For the text-containing cell, return its midpoint in [x, y] coordinate format. 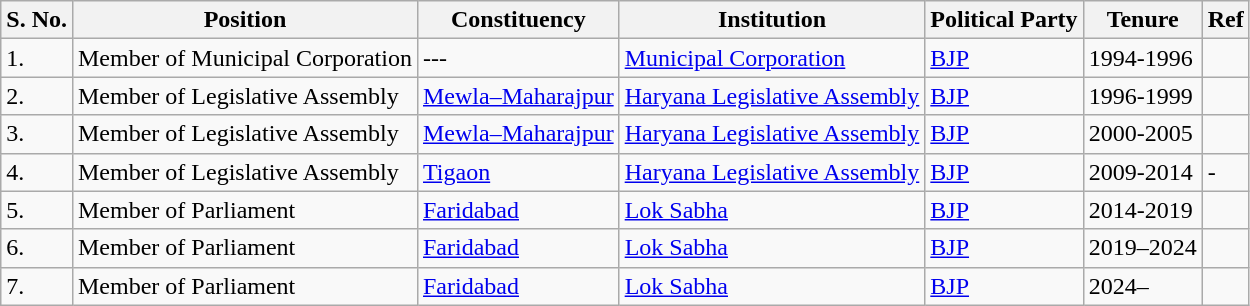
2009-2014 [1142, 172]
1. [37, 58]
2024– [1142, 286]
Constituency [518, 20]
4. [37, 172]
Political Party [1004, 20]
2014-2019 [1142, 210]
Ref [1226, 20]
5. [37, 210]
Institution [772, 20]
Member of Municipal Corporation [244, 58]
Tenure [1142, 20]
1996-1999 [1142, 96]
--- [518, 58]
3. [37, 134]
S. No. [37, 20]
6. [37, 248]
2. [37, 96]
- [1226, 172]
2000-2005 [1142, 134]
Position [244, 20]
1994-1996 [1142, 58]
7. [37, 286]
Tigaon [518, 172]
Municipal Corporation [772, 58]
2019–2024 [1142, 248]
